For the text-containing cell, return its midpoint in [X, Y] coordinate format. 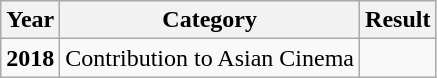
2018 [30, 58]
Category [210, 20]
Contribution to Asian Cinema [210, 58]
Result [398, 20]
Year [30, 20]
